From the cell containing the given text, extract its center point as (x, y) coordinate. 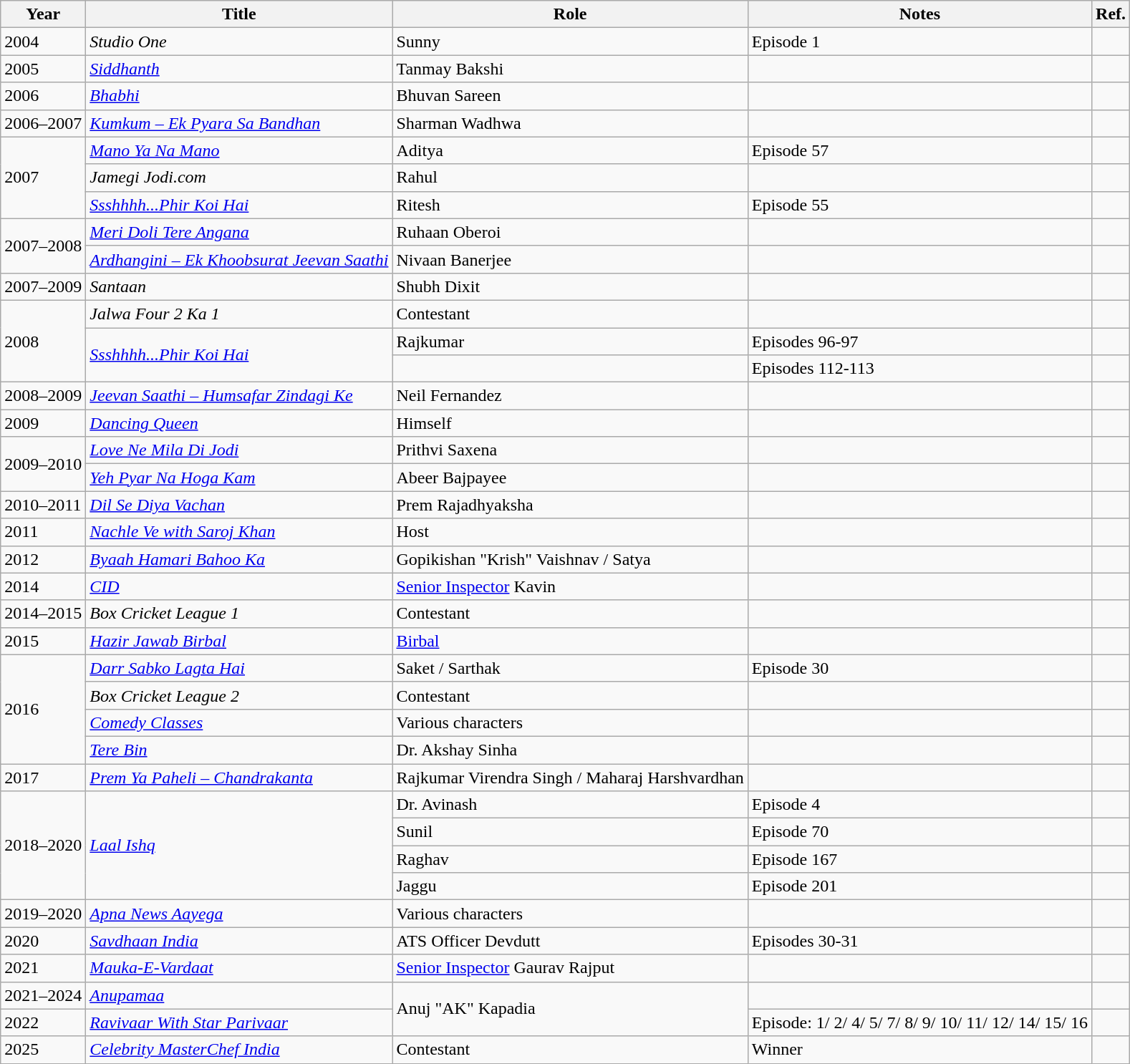
Bhuvan Sareen (570, 96)
CID (239, 586)
Jeevan Saathi – Humsafar Zindagi Ke (239, 396)
Episode 4 (919, 805)
2004 (43, 42)
2007–2009 (43, 286)
Ravivaar With Star Parivaar (239, 1022)
2014 (43, 586)
Winner (919, 1050)
2008 (43, 341)
Notes (919, 14)
2020 (43, 941)
Mano Ya Na Mano (239, 150)
Meri Doli Tere Angana (239, 232)
ATS Officer Devdutt (570, 941)
Studio One (239, 42)
Episodes 30-31 (919, 941)
Episodes 112-113 (919, 369)
Neil Fernandez (570, 396)
Himself (570, 423)
Apna News Aayega (239, 914)
Episode 1 (919, 42)
Savdhaan India (239, 941)
Episode 57 (919, 150)
2011 (43, 532)
Ardhangini – Ek Khoobsurat Jeevan Saathi (239, 259)
Birbal (570, 641)
Bhabhi (239, 96)
Laal Ishq (239, 846)
2019–2020 (43, 914)
2008–2009 (43, 396)
2021–2024 (43, 995)
Aditya (570, 150)
Box Cricket League 1 (239, 614)
Sharman Wadhwa (570, 123)
Byaah Hamari Bahoo Ka (239, 559)
Role (570, 14)
2012 (43, 559)
Episodes 96-97 (919, 342)
2025 (43, 1050)
Tere Bin (239, 750)
Box Cricket League 2 (239, 695)
2009–2010 (43, 464)
Darr Sabko Lagta Hai (239, 668)
Yeh Pyar Na Hoga Kam (239, 478)
Hazir Jawab Birbal (239, 641)
2006–2007 (43, 123)
Shubh Dixit (570, 286)
Tanmay Bakshi (570, 69)
Raghav (570, 859)
2010–2011 (43, 505)
Comedy Classes (239, 722)
Dr. Avinash (570, 805)
Anupamaa (239, 995)
Rajkumar Virendra Singh / Maharaj Harshvardhan (570, 777)
Episode 201 (919, 886)
Episode 70 (919, 832)
Prithvi Saxena (570, 450)
Love Ne Mila Di Jodi (239, 450)
Dancing Queen (239, 423)
Episode 55 (919, 205)
Siddhanth (239, 69)
2005 (43, 69)
Host (570, 532)
Senior Inspector Kavin (570, 586)
2007 (43, 178)
Jamegi Jodi.com (239, 178)
Sunny (570, 42)
Prem Rajadhyaksha (570, 505)
Gopikishan "Krish" Vaishnav / Satya (570, 559)
2007–2008 (43, 246)
Year (43, 14)
2016 (43, 709)
Ref. (1111, 14)
Senior Inspector Gaurav Rajput (570, 968)
2018–2020 (43, 846)
Title (239, 14)
Prem Ya Paheli – Chandrakanta (239, 777)
Jaggu (570, 886)
Episode: 1/ 2/ 4/ 5/ 7/ 8/ 9/ 10/ 11/ 12/ 14/ 15/ 16 (919, 1022)
Kumkum – Ek Pyara Sa Bandhan (239, 123)
Dil Se Diya Vachan (239, 505)
Ritesh (570, 205)
Jalwa Four 2 Ka 1 (239, 314)
Ruhaan Oberoi (570, 232)
2022 (43, 1022)
Episode 30 (919, 668)
Abeer Bajpayee (570, 478)
2014–2015 (43, 614)
Rahul (570, 178)
Sunil (570, 832)
2006 (43, 96)
2021 (43, 968)
Celebrity MasterChef India (239, 1050)
Nivaan Banerjee (570, 259)
Santaan (239, 286)
2009 (43, 423)
Saket / Sarthak (570, 668)
Mauka-E-Vardaat (239, 968)
Nachle Ve with Saroj Khan (239, 532)
Episode 167 (919, 859)
2017 (43, 777)
Dr. Akshay Sinha (570, 750)
Anuj "AK" Kapadia (570, 1009)
2015 (43, 641)
Rajkumar (570, 342)
